Capture the cell that displays the provided text and extract its (x, y) central coordinate. 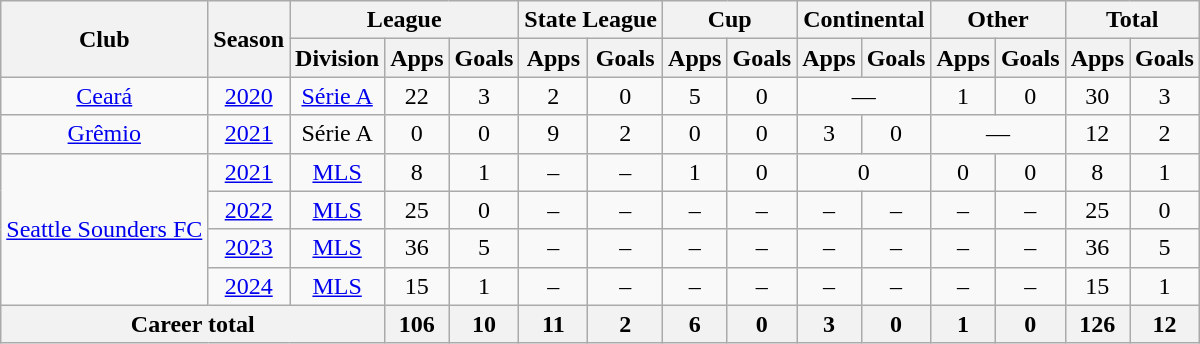
10 (484, 324)
Cup (730, 20)
Seattle Sounders FC (104, 229)
Ceará (104, 96)
Continental (864, 20)
Club (104, 39)
2023 (249, 248)
Season (249, 39)
6 (695, 324)
11 (554, 324)
126 (1097, 324)
Career total (193, 324)
2022 (249, 210)
State League (591, 20)
2024 (249, 286)
Total (1132, 20)
9 (554, 134)
106 (417, 324)
22 (417, 96)
Grêmio (104, 134)
League (404, 20)
2020 (249, 96)
Division (338, 58)
Other (998, 20)
30 (1097, 96)
